Output the [x, y] coordinate of the center of the cell containing the given text.  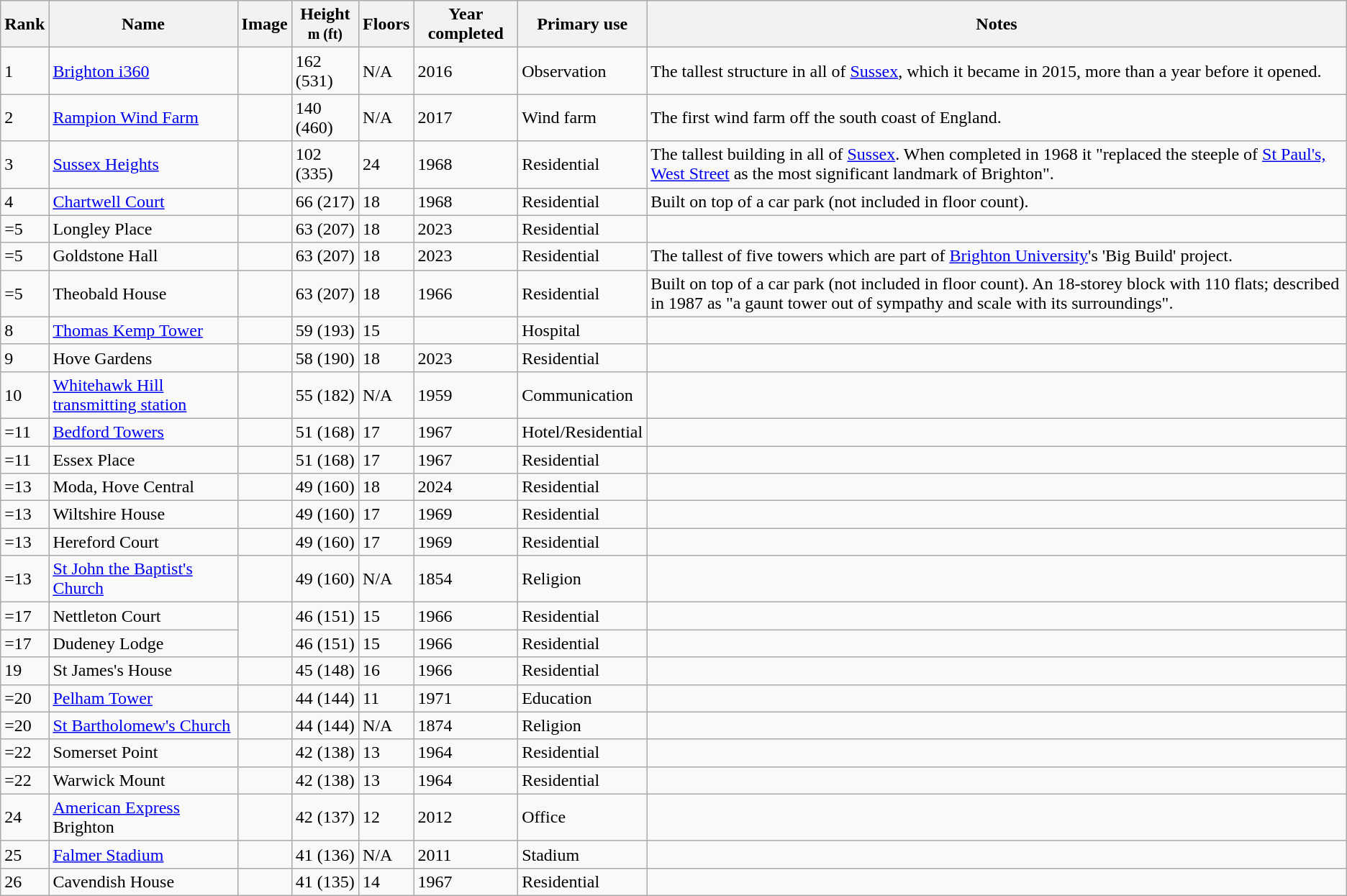
St Bartholomew's Church [143, 725]
Moda, Hove Central [143, 487]
14 [386, 882]
Bedford Towers [143, 432]
St James's House [143, 671]
1971 [466, 698]
1959 [466, 394]
The first wind farm off the south coast of England. [997, 118]
Hotel/Residential [583, 432]
9 [24, 358]
8 [24, 330]
The tallest structure in all of Sussex, which it became in 2015, more than a year before it opened. [997, 71]
Hospital [583, 330]
11 [386, 698]
Somerset Point [143, 753]
Nettleton Court [143, 616]
Rank [24, 24]
55 (182) [325, 394]
102 (335) [325, 164]
Essex Place [143, 460]
140 (460) [325, 118]
Observation [583, 71]
Heightm (ft) [325, 24]
26 [24, 882]
The tallest of five towers which are part of Brighton University's 'Big Build' project. [997, 256]
1 [24, 71]
2012 [466, 818]
Falmer Stadium [143, 854]
25 [24, 854]
12 [386, 818]
2016 [466, 71]
41 (136) [325, 854]
1854 [466, 579]
Thomas Kemp Tower [143, 330]
Primary use [583, 24]
19 [24, 671]
Communication [583, 394]
4 [24, 202]
Longley Place [143, 229]
Year completed [466, 24]
2017 [466, 118]
Chartwell Court [143, 202]
Dudeney Lodge [143, 643]
Warwick Mount [143, 780]
Floors [386, 24]
Wiltshire House [143, 515]
2011 [466, 854]
1874 [466, 725]
Hove Gardens [143, 358]
Theobald House [143, 294]
Rampion Wind Farm [143, 118]
Whitehawk Hill transmitting station [143, 394]
3 [24, 164]
42 (137) [325, 818]
Office [583, 818]
2024 [466, 487]
St John the Baptist's Church [143, 579]
41 (135) [325, 882]
162 (531) [325, 71]
16 [386, 671]
Sussex Heights [143, 164]
Goldstone Hall [143, 256]
Wind farm [583, 118]
Education [583, 698]
Name [143, 24]
Hereford Court [143, 542]
Brighton i360 [143, 71]
American Express Brighton [143, 818]
Built on top of a car park (not included in floor count). [997, 202]
Image [265, 24]
66 (217) [325, 202]
Stadium [583, 854]
2 [24, 118]
10 [24, 394]
45 (148) [325, 671]
Notes [997, 24]
Pelham Tower [143, 698]
58 (190) [325, 358]
Cavendish House [143, 882]
59 (193) [325, 330]
